Determine the (X, Y) coordinate at the center of the cell enclosing the given text.  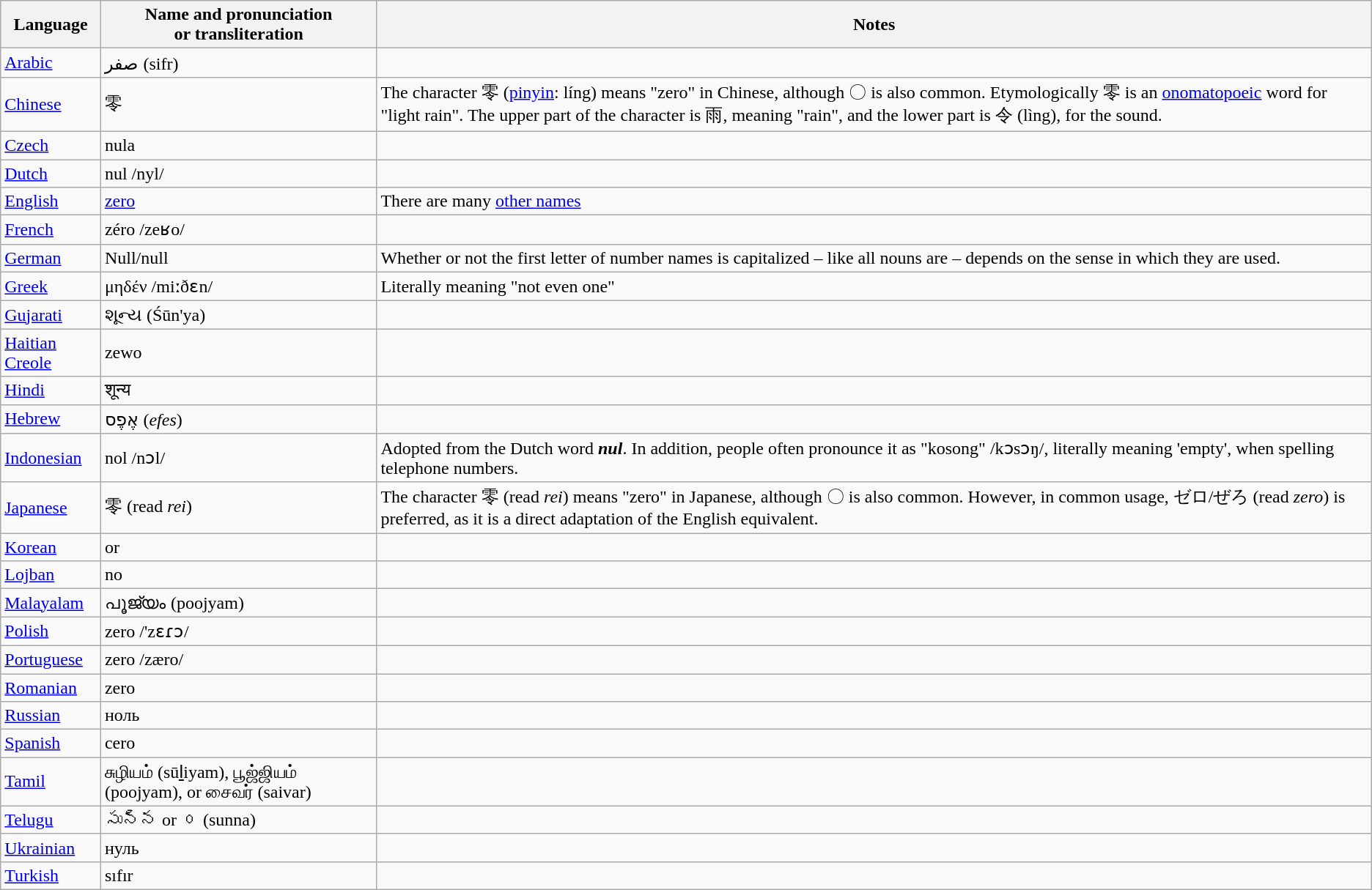
零 (read rei) (238, 508)
Literally meaning "not even one" (874, 286)
μηδέν /miːðɛn/ (238, 286)
nula (238, 145)
zero /zæro/ (238, 659)
нуль (238, 848)
nul /nyl/ (238, 174)
Whether or not the first letter of number names is capitalized – like all nouns are – depends on the sense in which they are used. (874, 258)
零 (238, 104)
Lojban (51, 575)
शून्य (238, 390)
German (51, 258)
Gujarati (51, 315)
Russian (51, 716)
sıfır (238, 875)
no (238, 575)
Polish (51, 631)
Language (51, 25)
nol /nɔl/ (238, 459)
Spanish (51, 743)
Hebrew (51, 419)
Japanese (51, 508)
Portuguese (51, 659)
Ukrainian (51, 848)
Chinese (51, 104)
Korean (51, 547)
ноль (238, 716)
Null/null (238, 258)
English (51, 201)
Greek (51, 286)
zewo (238, 353)
சுழியம் (sūḻiyam), பூஜ்ஜியம் (poojyam), or சைவர் (saivar) (238, 782)
Tamil (51, 782)
Romanian (51, 688)
French (51, 230)
cero (238, 743)
Indonesian (51, 459)
Dutch (51, 174)
There are many other names (874, 201)
Arabic (51, 63)
صفر (sifr) (238, 63)
Telugu (51, 820)
zero /'zɛɾɔ/ (238, 631)
Notes (874, 25)
Czech (51, 145)
Turkish (51, 875)
શૂન્ય (Śūn'ya) (238, 315)
אֶפֶס (efes) (238, 419)
Haitian Creole (51, 353)
Malayalam (51, 603)
Hindi (51, 390)
zéro /zeʁo/ (238, 230)
Name and pronunciationor transliteration (238, 25)
సున్న or ౦ (sunna) (238, 820)
പൂജ്യം (poojyam) (238, 603)
or (238, 547)
